Extract the (X, Y) coordinate from the center of the cell holding the provided text.  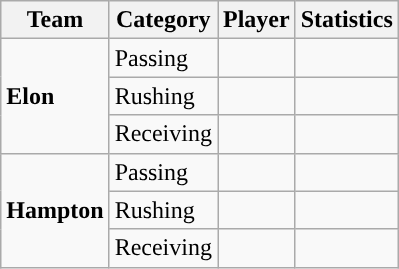
Statistics (346, 20)
Team (55, 20)
Category (163, 20)
Player (257, 20)
Hampton (55, 210)
Elon (55, 96)
